Output the [X, Y] coordinate of the center of the cell containing the given text.  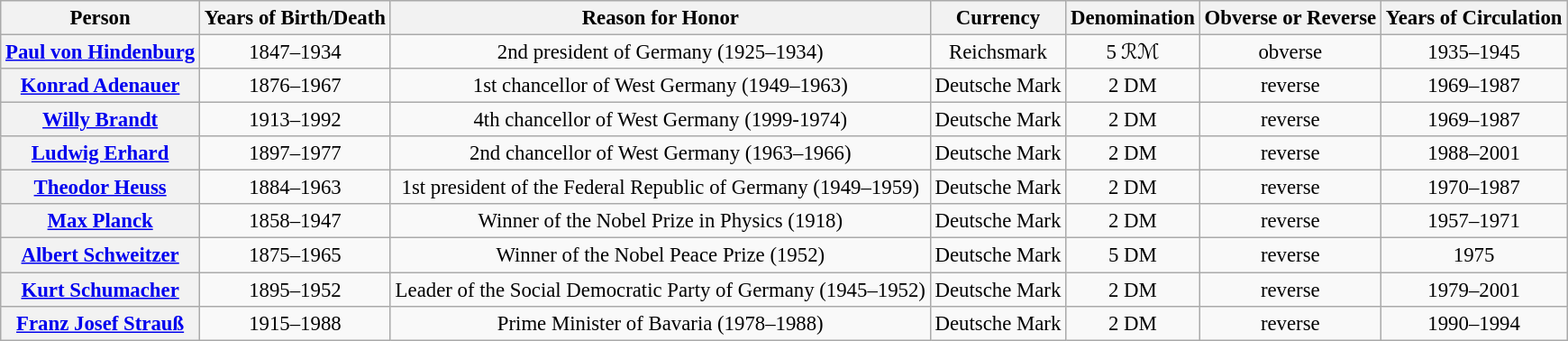
Currency [998, 18]
1935–1945 [1473, 52]
1847–1934 [296, 52]
1895–1952 [296, 290]
Paul von Hindenburg [101, 52]
Denomination [1134, 18]
1988–2001 [1473, 153]
Albert Schweitzer [101, 255]
Theodor Heuss [101, 188]
1858–1947 [296, 221]
Reichsmark [998, 52]
obverse [1290, 52]
Obverse or Reverse [1290, 18]
1915–1988 [296, 323]
Konrad Adenauer [101, 86]
Prime Minister of Bavaria (1978–1988) [660, 323]
1975 [1473, 255]
4th chancellor of West Germany (1999-1974) [660, 120]
5 DM [1134, 255]
Winner of the Nobel Peace Prize (1952) [660, 255]
2nd chancellor of West Germany (1963–1966) [660, 153]
Years of Birth/Death [296, 18]
2nd president of Germany (1925–1934) [660, 52]
Kurt Schumacher [101, 290]
1957–1971 [1473, 221]
1913–1992 [296, 120]
1979–2001 [1473, 290]
Franz Josef Strauß [101, 323]
Years of Circulation [1473, 18]
Max Planck [101, 221]
Willy Brandt [101, 120]
1884–1963 [296, 188]
Leader of the Social Democratic Party of Germany (1945–1952) [660, 290]
1897–1977 [296, 153]
1st chancellor of West Germany (1949–1963) [660, 86]
1st president of the Federal Republic of Germany (1949–1959) [660, 188]
Person [101, 18]
5 ℛℳ [1134, 52]
1970–1987 [1473, 188]
1876–1967 [296, 86]
Ludwig Erhard [101, 153]
1990–1994 [1473, 323]
Reason for Honor [660, 18]
Winner of the Nobel Prize in Physics (1918) [660, 221]
1875–1965 [296, 255]
